Detect which cell encompasses the target text, then output its (x, y) center coordinate. 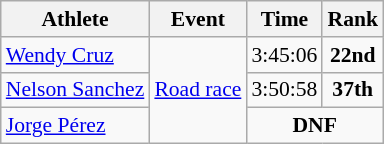
Athlete (76, 19)
Nelson Sanchez (76, 90)
DNF (314, 126)
22nd (352, 55)
Rank (352, 19)
Jorge Pérez (76, 126)
3:50:58 (284, 90)
Road race (198, 90)
37th (352, 90)
Event (198, 19)
Wendy Cruz (76, 55)
3:45:06 (284, 55)
Time (284, 19)
